Provide the (X, Y) coordinate of the cell's center where the given text is located.  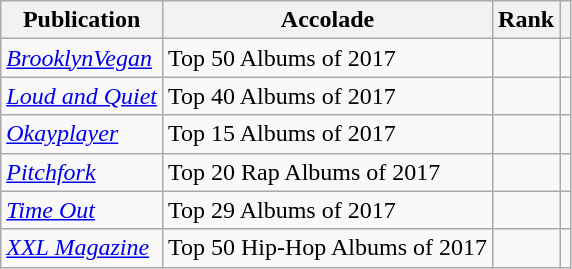
Time Out (82, 210)
XXL Magazine (82, 248)
Top 50 Albums of 2017 (327, 58)
Publication (82, 20)
BrooklynVegan (82, 58)
Top 50 Hip-Hop Albums of 2017 (327, 248)
Top 20 Rap Albums of 2017 (327, 172)
Pitchfork (82, 172)
Okayplayer (82, 134)
Top 40 Albums of 2017 (327, 96)
Top 29 Albums of 2017 (327, 210)
Rank (526, 20)
Top 15 Albums of 2017 (327, 134)
Loud and Quiet (82, 96)
Accolade (327, 20)
